Search for the cell housing the specified text and yield its (X, Y) center coordinate. 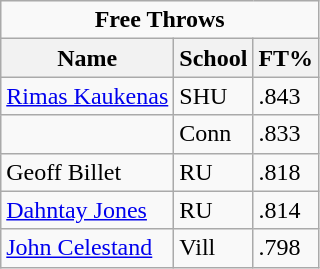
Vill (214, 248)
FT% (286, 58)
.843 (286, 96)
.833 (286, 134)
SHU (214, 96)
Name (88, 58)
Free Throws (160, 20)
School (214, 58)
.814 (286, 210)
Rimas Kaukenas (88, 96)
.818 (286, 172)
Geoff Billet (88, 172)
John Celestand (88, 248)
.798 (286, 248)
Conn (214, 134)
Dahntay Jones (88, 210)
